Detect which cell encompasses the target text, then output its (x, y) center coordinate. 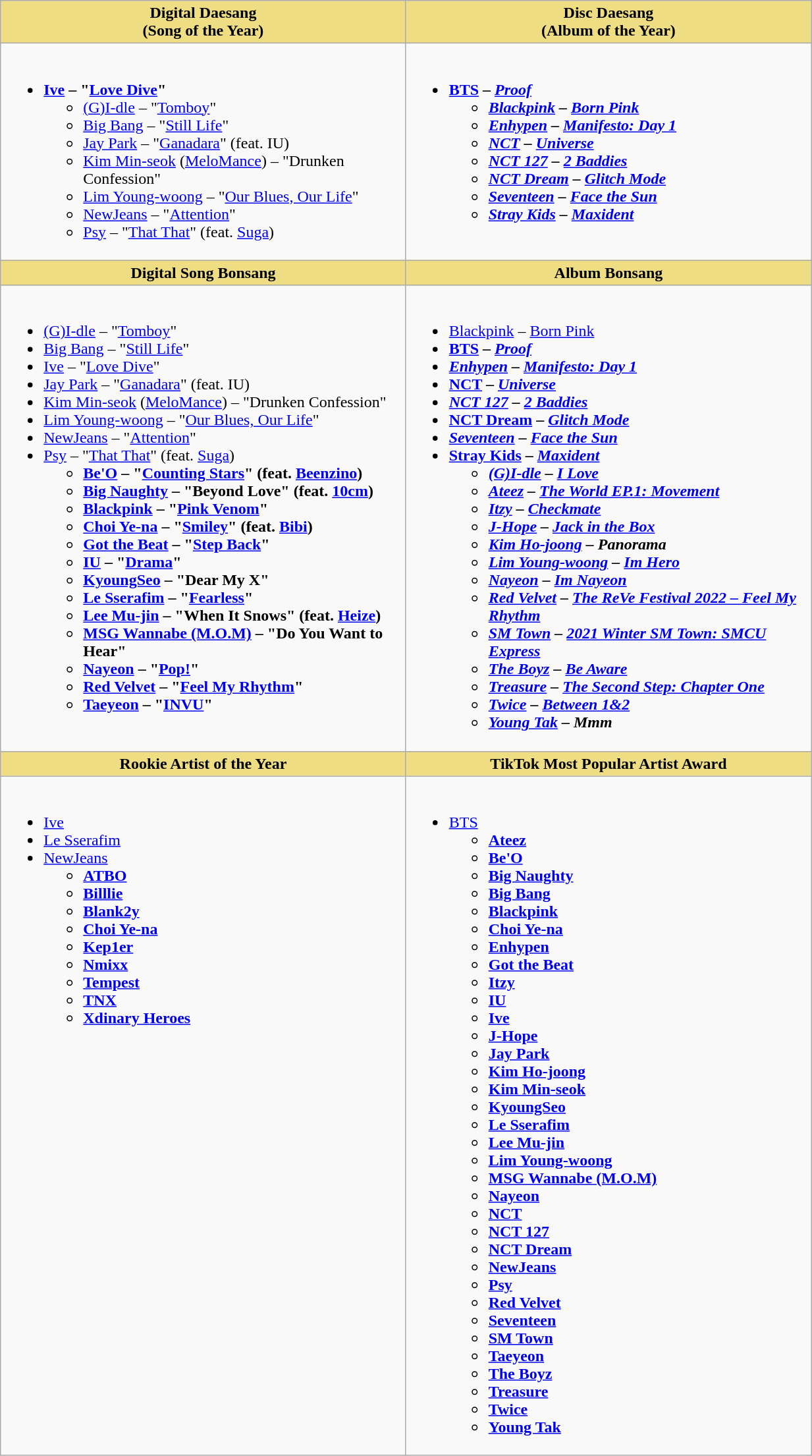
IveLe SserafimNewJeansATBOBilllieBlank2yChoi Ye-naKep1erNmixxTempestTNXXdinary Heroes (203, 1116)
Digital Song Bonsang (203, 273)
Rookie Artist of the Year (203, 764)
Disc Daesang(Album of the Year) (609, 22)
Digital Daesang(Song of the Year) (203, 22)
Album Bonsang (609, 273)
TikTok Most Popular Artist Award (609, 764)
